Provide the [X, Y] coordinate of the cell's center where the given text is located.  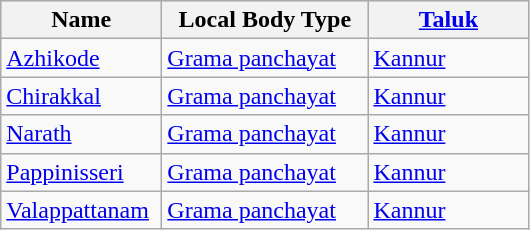
Taluk [448, 20]
Local Body Type [265, 20]
Valappattanam [82, 210]
Pappinisseri [82, 172]
Chirakkal [82, 96]
Azhikode [82, 58]
Name [82, 20]
Narath [82, 134]
